Search for the cell housing the specified text and yield its [x, y] center coordinate. 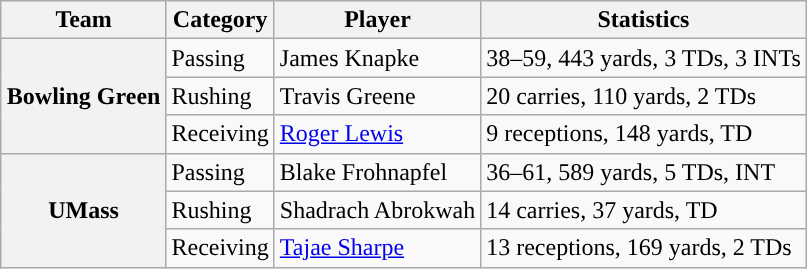
Travis Greene [377, 96]
Statistics [644, 20]
13 receptions, 169 yards, 2 TDs [644, 248]
36–61, 589 yards, 5 TDs, INT [644, 172]
Bowling Green [84, 96]
Tajae Sharpe [377, 248]
James Knapke [377, 58]
20 carries, 110 yards, 2 TDs [644, 96]
Team [84, 20]
9 receptions, 148 yards, TD [644, 134]
14 carries, 37 yards, TD [644, 210]
UMass [84, 210]
Player [377, 20]
Blake Frohnapfel [377, 172]
Category [220, 20]
38–59, 443 yards, 3 TDs, 3 INTs [644, 58]
Shadrach Abrokwah [377, 210]
Roger Lewis [377, 134]
